Search for the cell housing the specified text and yield its [X, Y] center coordinate. 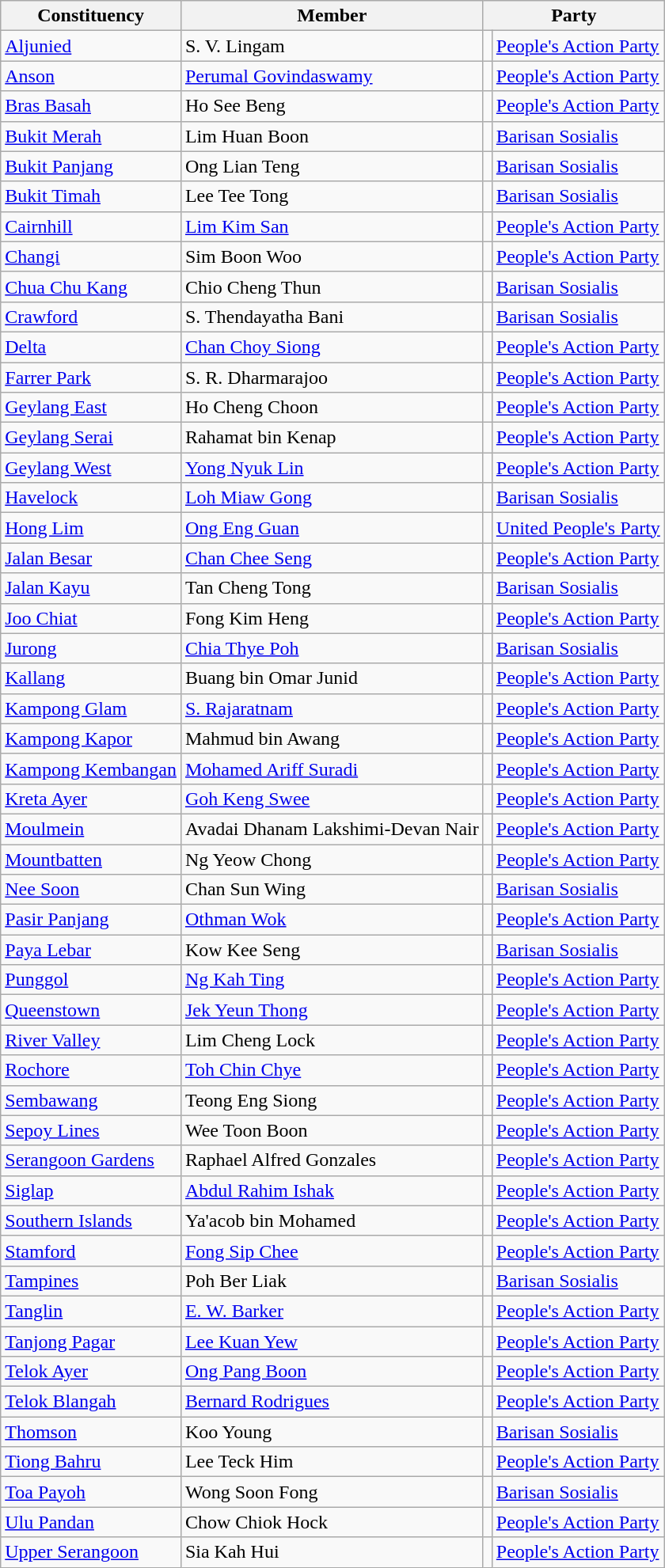
Sepoy Lines [91, 1130]
Kow Kee Seng [332, 950]
Jalan Kayu [91, 588]
Mahmud bin Awang [332, 738]
Teong Eng Siong [332, 1100]
Geylang West [91, 468]
Tan Cheng Tong [332, 588]
Chua Chu Kang [91, 287]
Bras Basah [91, 106]
S. Thendayatha Bani [332, 317]
Chio Cheng Thun [332, 287]
Lee Kuan Yew [332, 1342]
Delta [91, 347]
Koo Young [332, 1432]
Tanjong Pagar [91, 1342]
Othman Wok [332, 920]
Chan Sun Wing [332, 890]
Abdul Rahim Ishak [332, 1190]
Joo Chiat [91, 618]
Avadai Dhanam Lakshimi-Devan Nair [332, 829]
Chow Chiok Hock [332, 1522]
Queenstown [91, 1010]
Lim Kim San [332, 226]
Poh Ber Liak [332, 1281]
S. R. Dharmarajoo [332, 378]
Tanglin [91, 1311]
Sim Boon Woo [332, 256]
Jurong [91, 648]
Rochore [91, 1070]
Telok Blangah [91, 1402]
Party [573, 16]
Nee Soon [91, 890]
Hong Lim [91, 528]
Kreta Ayer [91, 799]
Cairnhill [91, 226]
Sia Kah Hui [332, 1552]
Ong Pang Boon [332, 1372]
Ulu Pandan [91, 1522]
Paya Lebar [91, 950]
Rahamat bin Kenap [332, 438]
Loh Miaw Gong [332, 498]
Ng Kah Ting [332, 980]
Chia Thye Poh [332, 648]
Yong Nyuk Lin [332, 468]
Geylang Serai [91, 438]
S. Rajaratnam [332, 708]
Ho Cheng Choon [332, 408]
Jek Yeun Thong [332, 1010]
Ong Eng Guan [332, 528]
Upper Serangoon [91, 1552]
Buang bin Omar Junid [332, 678]
Toh Chin Chye [332, 1070]
Bukit Merah [91, 136]
Aljunied [91, 46]
Thomson [91, 1432]
Kallang [91, 678]
Mohamed Ariff Suradi [332, 769]
Wong Soon Fong [332, 1492]
Serangoon Gardens [91, 1160]
Mountbatten [91, 859]
Tiong Bahru [91, 1462]
Bernard Rodrigues [332, 1402]
Chan Chee Seng [332, 558]
Changi [91, 256]
S. V. Lingam [332, 46]
Ong Lian Teng [332, 166]
Bukit Panjang [91, 166]
Ya'acob bin Mohamed [332, 1221]
Tampines [91, 1281]
Havelock [91, 498]
Siglap [91, 1190]
Fong Sip Chee [332, 1251]
Geylang East [91, 408]
Member [332, 16]
Goh Keng Swee [332, 799]
Kampong Kembangan [91, 769]
Lee Tee Tong [332, 196]
Jalan Besar [91, 558]
Ng Yeow Chong [332, 859]
Perumal Govindaswamy [332, 76]
Raphael Alfred Gonzales [332, 1160]
Moulmein [91, 829]
Farrer Park [91, 378]
United People's Party [578, 528]
Bukit Timah [91, 196]
Constituency [91, 16]
Kampong Kapor [91, 738]
Chan Choy Siong [332, 347]
Punggol [91, 980]
Southern Islands [91, 1221]
Stamford [91, 1251]
Fong Kim Heng [332, 618]
Lee Teck Him [332, 1462]
E. W. Barker [332, 1311]
Ho See Beng [332, 106]
Toa Payoh [91, 1492]
River Valley [91, 1040]
Lim Cheng Lock [332, 1040]
Kampong Glam [91, 708]
Wee Toon Boon [332, 1130]
Sembawang [91, 1100]
Telok Ayer [91, 1372]
Pasir Panjang [91, 920]
Anson [91, 76]
Lim Huan Boon [332, 136]
Crawford [91, 317]
